Return (X, Y) of the center of cell containing provided text 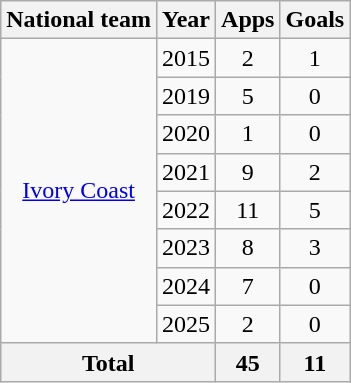
2023 (186, 248)
2015 (186, 58)
2020 (186, 134)
8 (248, 248)
2025 (186, 324)
3 (315, 248)
9 (248, 172)
Total (108, 362)
Ivory Coast (79, 191)
National team (79, 20)
Apps (248, 20)
7 (248, 286)
2021 (186, 172)
2024 (186, 286)
2019 (186, 96)
Year (186, 20)
2022 (186, 210)
Goals (315, 20)
45 (248, 362)
